Find where the given text appears and provide that cell's center as (x, y) coordinate. 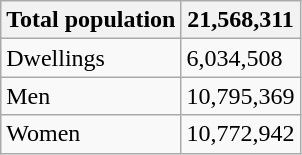
10,795,369 (240, 96)
Men (91, 96)
Dwellings (91, 58)
Women (91, 134)
Total population (91, 20)
10,772,942 (240, 134)
6,034,508 (240, 58)
21,568,311 (240, 20)
